Return the (X, Y) coordinate for the center point of the cell that contains the specified text.  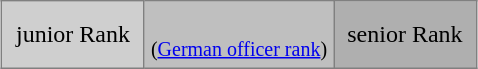
senior Rank (405, 35)
(German officer rank) (239, 35)
junior Rank (73, 35)
